Capture the cell that displays the provided text and extract its [x, y] central coordinate. 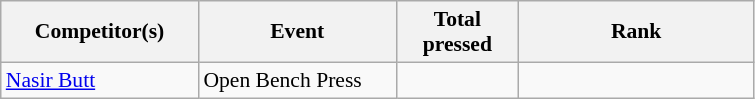
Competitor(s) [100, 32]
Event [297, 32]
Total pressed [458, 32]
Open Bench Press [297, 80]
Nasir Butt [100, 80]
Rank [636, 32]
